Determine the (X, Y) coordinate at the center of the cell enclosing the given text.  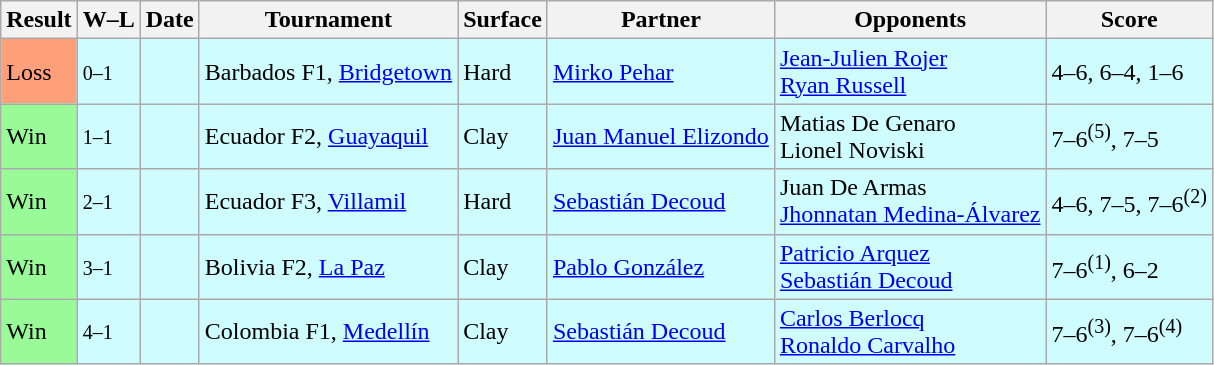
2–1 (108, 202)
Colombia F1, Medellín (328, 332)
Tournament (328, 20)
Loss (39, 72)
Carlos Berlocq Ronaldo Carvalho (910, 332)
Jean-Julien Rojer Ryan Russell (910, 72)
Patricio Arquez Sebastián Decoud (910, 266)
Date (170, 20)
4–1 (108, 332)
Result (39, 20)
Ecuador F2, Guayaquil (328, 136)
7–6(3), 7–6(4) (1129, 332)
Bolivia F2, La Paz (328, 266)
Opponents (910, 20)
W–L (108, 20)
4–6, 7–5, 7–6(2) (1129, 202)
7–6(1), 6–2 (1129, 266)
7–6(5), 7–5 (1129, 136)
Ecuador F3, Villamil (328, 202)
4–6, 6–4, 1–6 (1129, 72)
Score (1129, 20)
1–1 (108, 136)
Juan Manuel Elizondo (660, 136)
Matias De Genaro Lionel Noviski (910, 136)
Mirko Pehar (660, 72)
0–1 (108, 72)
Pablo González (660, 266)
Barbados F1, Bridgetown (328, 72)
Juan De Armas Jhonnatan Medina-Álvarez (910, 202)
3–1 (108, 266)
Partner (660, 20)
Surface (503, 20)
